From the cell containing the given text, extract its center point as [x, y] coordinate. 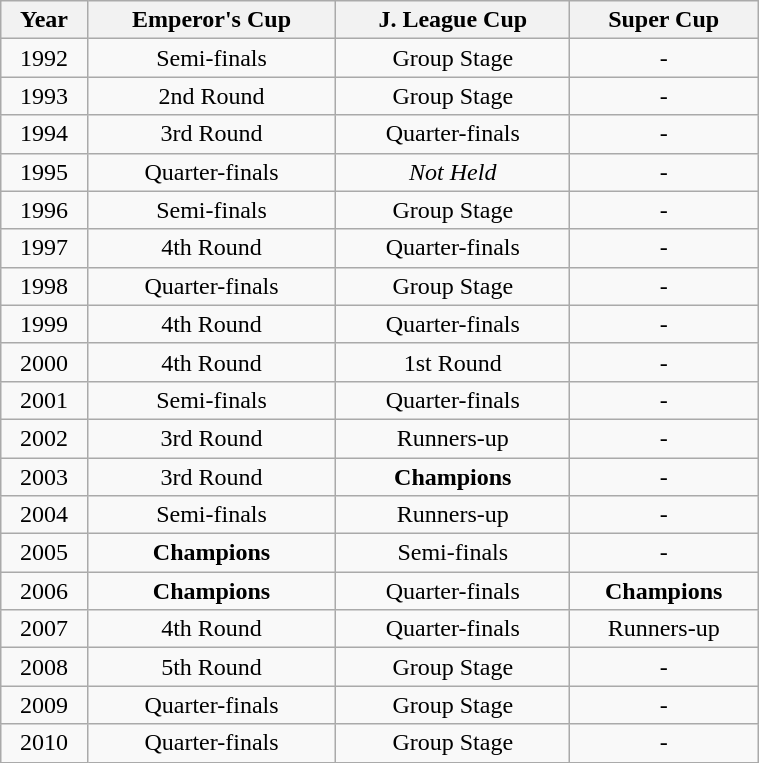
2nd Round [212, 96]
1st Round [453, 362]
2000 [44, 362]
1997 [44, 248]
2008 [44, 667]
2003 [44, 477]
Super Cup [664, 20]
Emperor's Cup [212, 20]
2001 [44, 400]
2002 [44, 438]
2006 [44, 591]
Not Held [453, 172]
1994 [44, 134]
2005 [44, 553]
1999 [44, 324]
5th Round [212, 667]
2004 [44, 515]
2010 [44, 743]
1993 [44, 96]
Year [44, 20]
2009 [44, 705]
1996 [44, 210]
1992 [44, 58]
2007 [44, 629]
1998 [44, 286]
1995 [44, 172]
J. League Cup [453, 20]
